Identify which cell holds the provided text, then report its (x, y) central coordinate. 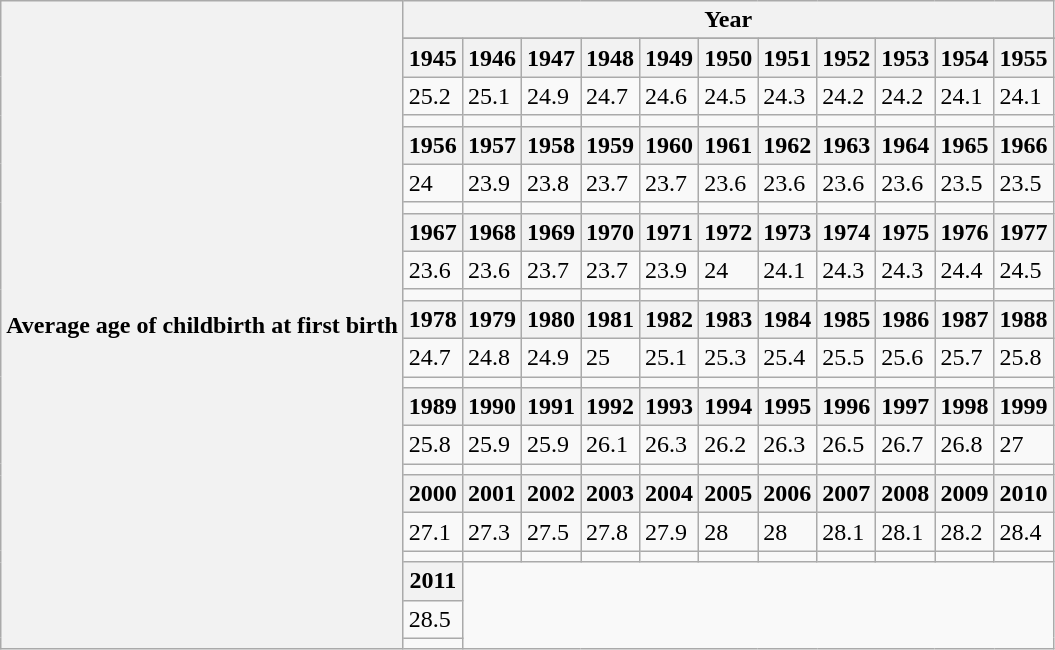
27.1 (432, 532)
1988 (1024, 319)
1978 (432, 319)
1961 (728, 145)
1994 (728, 407)
2001 (492, 494)
1957 (492, 145)
1953 (906, 58)
1974 (846, 232)
1997 (906, 407)
1993 (670, 407)
1950 (728, 58)
1999 (1024, 407)
2008 (906, 494)
1967 (432, 232)
25 (610, 357)
1963 (846, 145)
1992 (610, 407)
26.2 (728, 445)
1985 (846, 319)
1951 (788, 58)
24.4 (964, 270)
27 (1024, 445)
25.3 (728, 357)
1956 (432, 145)
1964 (906, 145)
27.3 (492, 532)
23.8 (550, 183)
25.2 (432, 96)
1958 (550, 145)
1982 (670, 319)
1980 (550, 319)
1991 (550, 407)
1962 (788, 145)
2002 (550, 494)
Year (728, 20)
1977 (1024, 232)
1972 (728, 232)
1949 (670, 58)
27.5 (550, 532)
2010 (1024, 494)
1960 (670, 145)
25.7 (964, 357)
28.2 (964, 532)
1955 (1024, 58)
1990 (492, 407)
1952 (846, 58)
1948 (610, 58)
1959 (610, 145)
1979 (492, 319)
1989 (432, 407)
1987 (964, 319)
1946 (492, 58)
24.8 (492, 357)
24.6 (670, 96)
2007 (846, 494)
26.8 (964, 445)
27.9 (670, 532)
1973 (788, 232)
1995 (788, 407)
1976 (964, 232)
1969 (550, 232)
1975 (906, 232)
26.1 (610, 445)
1968 (492, 232)
2003 (610, 494)
2006 (788, 494)
1984 (788, 319)
26.5 (846, 445)
28.5 (432, 619)
1981 (610, 319)
1966 (1024, 145)
1945 (432, 58)
2009 (964, 494)
2005 (728, 494)
25.4 (788, 357)
27.8 (610, 532)
1954 (964, 58)
1986 (906, 319)
1983 (728, 319)
1965 (964, 145)
2004 (670, 494)
25.5 (846, 357)
26.7 (906, 445)
25.6 (906, 357)
2011 (432, 581)
28.4 (1024, 532)
1998 (964, 407)
1970 (610, 232)
1971 (670, 232)
Average age of childbirth at first birth (202, 325)
2000 (432, 494)
1947 (550, 58)
1996 (846, 407)
